Identify which cell holds the provided text, then report its (x, y) central coordinate. 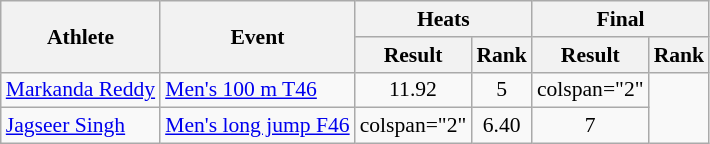
Men's long jump F46 (258, 126)
11.92 (414, 90)
Event (258, 36)
5 (502, 90)
Heats (444, 19)
Athlete (80, 36)
Final (620, 19)
7 (590, 126)
Men's 100 m T46 (258, 90)
6.40 (502, 126)
Markanda Reddy (80, 90)
Jagseer Singh (80, 126)
